Detect which cell encompasses the target text, then output its (X, Y) center coordinate. 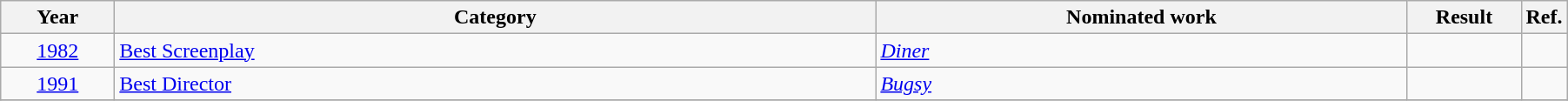
Best Screenplay (496, 50)
Bugsy (1141, 84)
1991 (57, 84)
Category (496, 17)
Result (1465, 17)
1982 (57, 50)
Best Director (496, 84)
Diner (1141, 50)
Nominated work (1141, 17)
Ref. (1545, 17)
Year (57, 17)
